Provide the (x, y) coordinate of the cell's center where the given text is located.  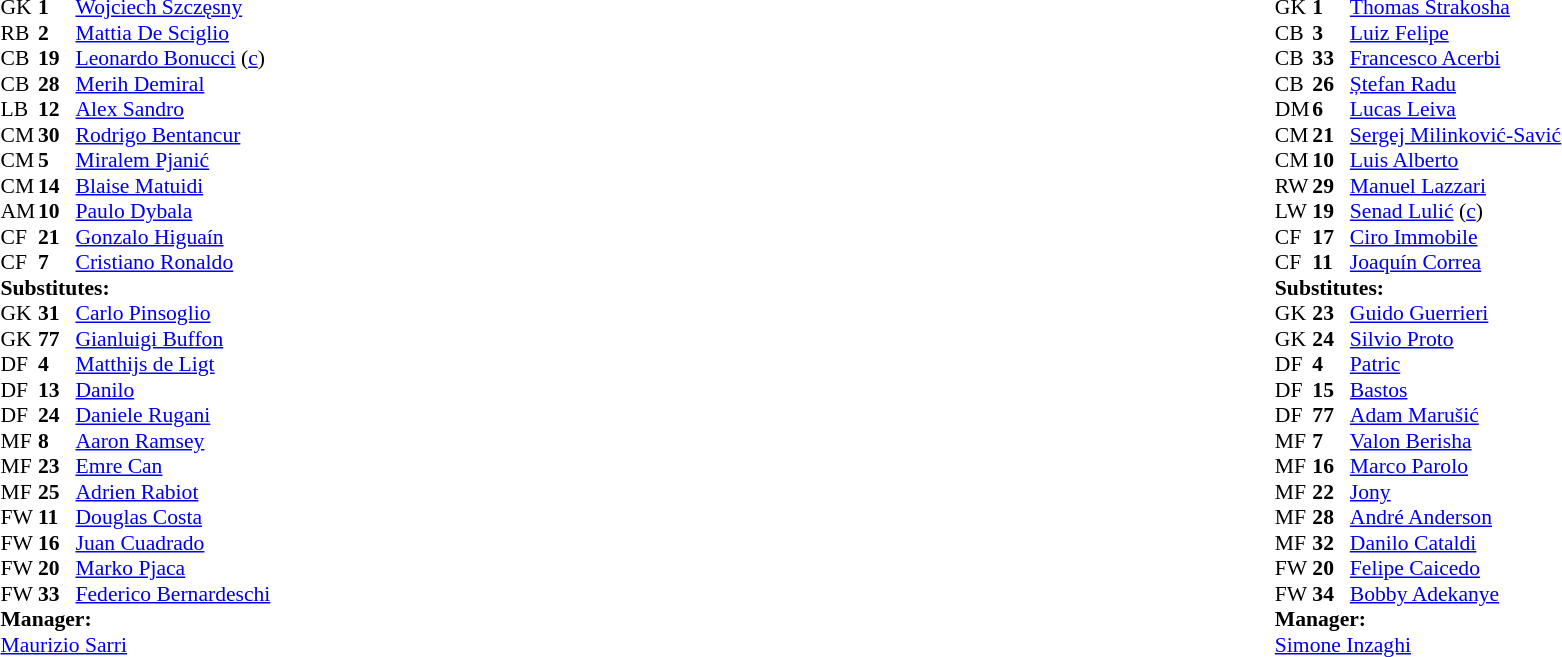
Jony (1456, 492)
Federico Bernardeschi (174, 594)
André Anderson (1456, 517)
Luiz Felipe (1456, 33)
Sergej Milinković-Savić (1456, 135)
Manuel Lazzari (1456, 186)
Daniele Rugani (174, 415)
3 (1331, 33)
Danilo Cataldi (1456, 543)
6 (1331, 109)
2 (57, 33)
Douglas Costa (174, 517)
34 (1331, 594)
Paulo Dybala (174, 211)
RB (19, 33)
25 (57, 492)
Marco Parolo (1456, 467)
17 (1331, 237)
Senad Lulić (c) (1456, 211)
Gonzalo Higuaín (174, 237)
5 (57, 161)
Rodrigo Bentancur (174, 135)
Ciro Immobile (1456, 237)
Blaise Matuidi (174, 186)
Cristiano Ronaldo (174, 263)
22 (1331, 492)
Lucas Leiva (1456, 109)
Guido Guerrieri (1456, 313)
Mattia De Sciglio (174, 33)
Patric (1456, 365)
Bobby Adekanye (1456, 594)
12 (57, 109)
Luis Alberto (1456, 161)
LB (19, 109)
Valon Berisha (1456, 441)
15 (1331, 390)
RW (1294, 186)
Silvio Proto (1456, 339)
Joaquín Correa (1456, 263)
Danilo (174, 390)
Merih Demiral (174, 84)
30 (57, 135)
32 (1331, 543)
Carlo Pinsoglio (174, 313)
29 (1331, 186)
AM (19, 211)
26 (1331, 84)
Alex Sandro (174, 109)
31 (57, 313)
Felipe Caicedo (1456, 569)
Leonardo Bonucci (c) (174, 59)
Adam Marušić (1456, 415)
Emre Can (174, 467)
Bastos (1456, 390)
Juan Cuadrado (174, 543)
Matthijs de Ligt (174, 365)
Miralem Pjanić (174, 161)
Adrien Rabiot (174, 492)
8 (57, 441)
LW (1294, 211)
DM (1294, 109)
Aaron Ramsey (174, 441)
Gianluigi Buffon (174, 339)
13 (57, 390)
Francesco Acerbi (1456, 59)
14 (57, 186)
Ștefan Radu (1456, 84)
Marko Pjaca (174, 569)
